Detect which cell encompasses the target text, then output its [x, y] center coordinate. 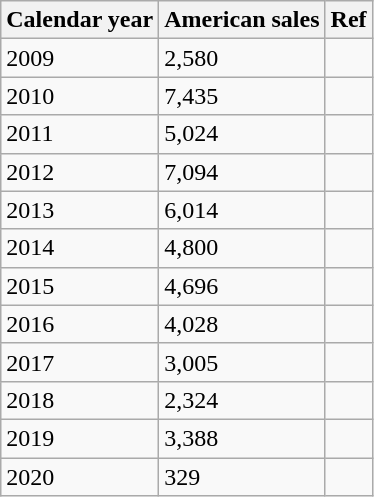
2013 [80, 210]
4,696 [242, 286]
2018 [80, 400]
2015 [80, 286]
2,324 [242, 400]
2020 [80, 477]
6,014 [242, 210]
2019 [80, 438]
2016 [80, 324]
2,580 [242, 58]
3,388 [242, 438]
2012 [80, 172]
2017 [80, 362]
2009 [80, 58]
4,800 [242, 248]
American sales [242, 20]
Calendar year [80, 20]
2010 [80, 96]
5,024 [242, 134]
3,005 [242, 362]
4,028 [242, 324]
2014 [80, 248]
7,094 [242, 172]
329 [242, 477]
Ref [348, 20]
7,435 [242, 96]
2011 [80, 134]
